Scan for the cell matching the given text and deliver its [x, y] coordinate at center. 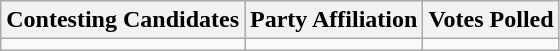
Party Affiliation [334, 20]
Votes Polled [491, 20]
Contesting Candidates [123, 20]
